Return [X, Y] of the center of cell containing provided text 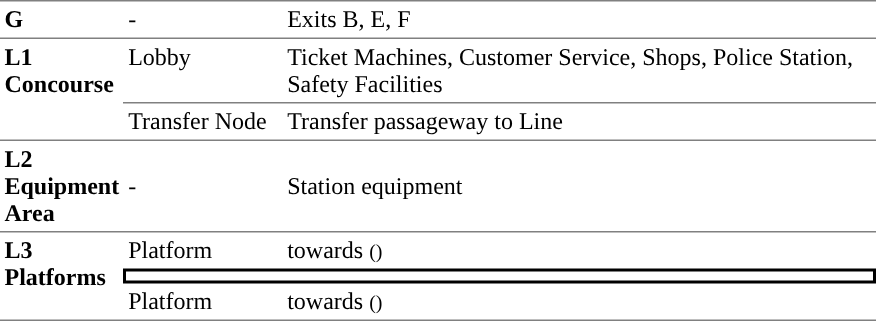
Transfer Node [204, 121]
Platform [204, 250]
L3Platforms [62, 276]
G [62, 19]
L1Concourse [62, 89]
L2Equipment Area [62, 186]
Lobby [204, 70]
